Determine the (x, y) coordinate at the center of the cell enclosing the given text.  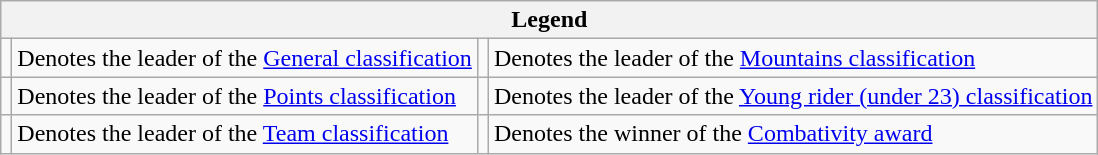
Denotes the leader of the Points classification (245, 96)
Denotes the leader of the Mountains classification (793, 58)
Denotes the leader of the Team classification (245, 134)
Denotes the leader of the Young rider (under 23) classification (793, 96)
Denotes the leader of the General classification (245, 58)
Legend (550, 20)
Denotes the winner of the Combativity award (793, 134)
